Return the (x, y) coordinate for the center point of the cell that contains the specified text.  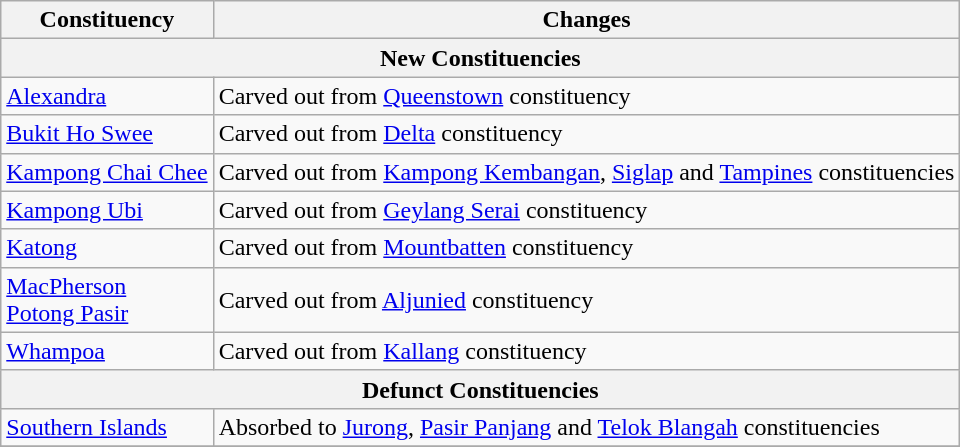
Carved out from Queenstown constituency (586, 96)
Carved out from Kampong Kembangan, Siglap and Tampines constituencies (586, 172)
Whampoa (107, 351)
Kampong Ubi (107, 210)
Carved out from Delta constituency (586, 134)
Changes (586, 20)
Bukit Ho Swee (107, 134)
Kampong Chai Chee (107, 172)
Southern Islands (107, 427)
Alexandra (107, 96)
New Constituencies (480, 58)
Carved out from Mountbatten constituency (586, 248)
MacPhersonPotong Pasir (107, 300)
Constituency (107, 20)
Defunct Constituencies (480, 389)
Carved out from Aljunied constituency (586, 300)
Carved out from Kallang constituency (586, 351)
Carved out from Geylang Serai constituency (586, 210)
Katong (107, 248)
Absorbed to Jurong, Pasir Panjang and Telok Blangah constituencies (586, 427)
